Identify which cell holds the provided text, then report its [x, y] central coordinate. 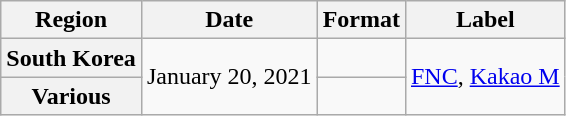
Region [72, 20]
January 20, 2021 [229, 77]
South Korea [72, 58]
Label [485, 20]
Format [361, 20]
Various [72, 96]
Date [229, 20]
FNC, Kakao M [485, 77]
